From the cell containing the given text, extract its center point as [x, y] coordinate. 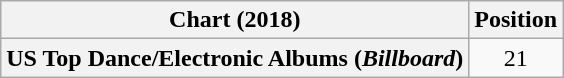
US Top Dance/Electronic Albums (Billboard) [235, 58]
21 [516, 58]
Position [516, 20]
Chart (2018) [235, 20]
